For the text-containing cell, return its midpoint in (X, Y) coordinate format. 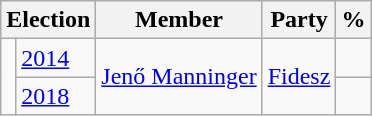
2018 (56, 96)
Jenő Manninger (179, 77)
Election (48, 20)
2014 (56, 58)
Fidesz (299, 77)
Party (299, 20)
% (354, 20)
Member (179, 20)
